Determine the [x, y] coordinate at the center of the cell enclosing the given text.  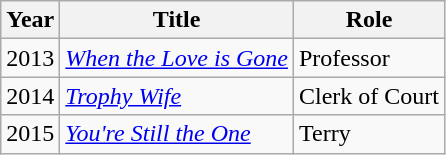
2015 [30, 134]
Title [177, 20]
2013 [30, 58]
Clerk of Court [368, 96]
Role [368, 20]
Terry [368, 134]
Professor [368, 58]
Trophy Wife [177, 96]
Year [30, 20]
You're Still the One [177, 134]
When the Love is Gone [177, 58]
2014 [30, 96]
